Return the [x, y] coordinate for the center point of the cell that contains the specified text.  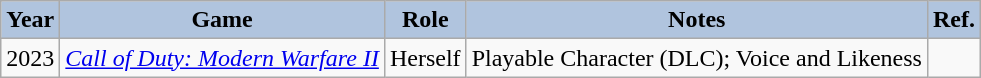
2023 [30, 58]
Notes [696, 20]
Game [222, 20]
Playable Character (DLC); Voice and Likeness [696, 58]
Ref. [954, 20]
Role [425, 20]
Year [30, 20]
Call of Duty: Modern Warfare II [222, 58]
Herself [425, 58]
